Output the [x, y] coordinate of the center of the cell containing the given text.  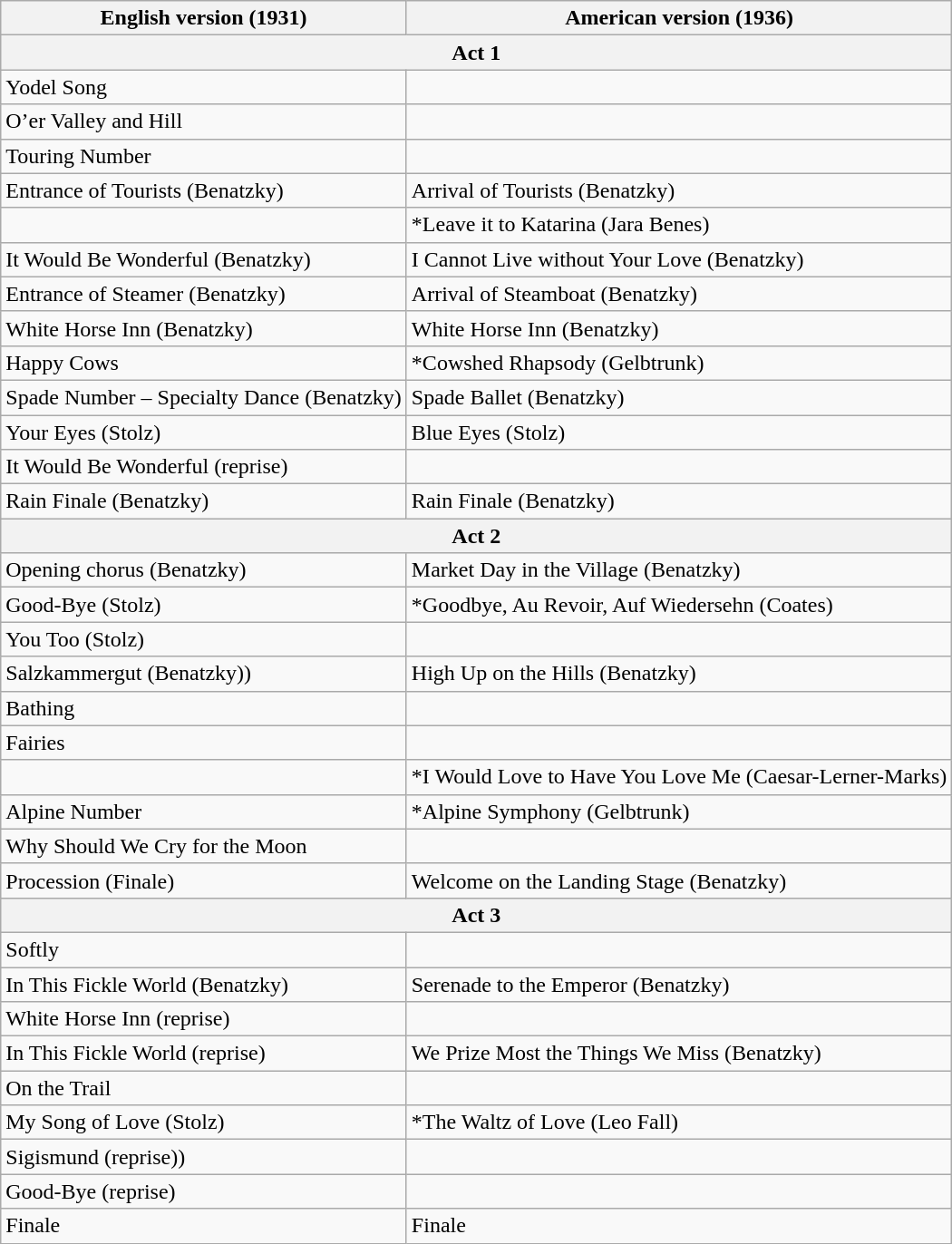
Welcome on the Landing Stage (Benatzky) [679, 880]
Spade Ballet (Benatzky) [679, 397]
Salzkammergut (Benatzky)) [204, 674]
Act 2 [477, 536]
Act 1 [477, 53]
*Alpine Symphony (Gelbtrunk) [679, 812]
Alpine Number [204, 812]
Entrance of Steamer (Benatzky) [204, 294]
Arrival of Tourists (Benatzky) [679, 190]
Fairies [204, 743]
English version (1931) [204, 18]
Good-Bye (reprise) [204, 1191]
Good-Bye (Stolz) [204, 605]
Blue Eyes (Stolz) [679, 432]
*The Waltz of Love (Leo Fall) [679, 1123]
Touring Number [204, 156]
Softly [204, 949]
Market Day in the Village (Benatzky) [679, 570]
*I Would Love to Have You Love Me (Caesar-Lerner-Marks) [679, 777]
Entrance of Tourists (Benatzky) [204, 190]
O’er Valley and Hill [204, 121]
In This Fickle World (Benatzky) [204, 984]
Your Eyes (Stolz) [204, 432]
Opening chorus (Benatzky) [204, 570]
Yodel Song [204, 87]
Serenade to the Emperor (Benatzky) [679, 984]
In This Fickle World (reprise) [204, 1054]
Bathing [204, 708]
Spade Number – Specialty Dance (Benatzky) [204, 397]
Sigismund (reprise)) [204, 1157]
It Would Be Wonderful (reprise) [204, 467]
My Song of Love (Stolz) [204, 1123]
You Too (Stolz) [204, 639]
American version (1936) [679, 18]
Act 3 [477, 915]
High Up on the Hills (Benatzky) [679, 674]
Happy Cows [204, 363]
On the Trail [204, 1088]
Arrival of Steamboat (Benatzky) [679, 294]
It Would Be Wonderful (Benatzky) [204, 259]
*Cowshed Rhapsody (Gelbtrunk) [679, 363]
Why Should We Cry for the Moon [204, 846]
*Goodbye, Au Revoir, Auf Wiedersehn (Coates) [679, 605]
We Prize Most the Things We Miss (Benatzky) [679, 1054]
I Cannot Live without Your Love (Benatzky) [679, 259]
White Horse Inn (reprise) [204, 1019]
Procession (Finale) [204, 880]
*Leave it to Katarina (Jara Benes) [679, 225]
